Locate the cell with the specified text and output its [x, y] center coordinate. 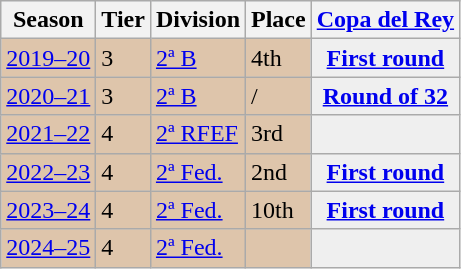
Division [198, 20]
Season [48, 20]
2024–25 [48, 248]
2019–20 [48, 58]
/ [279, 96]
2ª RFEF [198, 134]
10th [279, 210]
2023–24 [48, 210]
Copa del Rey [385, 20]
Place [279, 20]
2021–22 [48, 134]
4th [279, 58]
2020–21 [48, 96]
2022–23 [48, 172]
3rd [279, 134]
Round of 32 [385, 96]
2nd [279, 172]
Tier [124, 20]
